Detect which cell encompasses the target text, then output its (x, y) center coordinate. 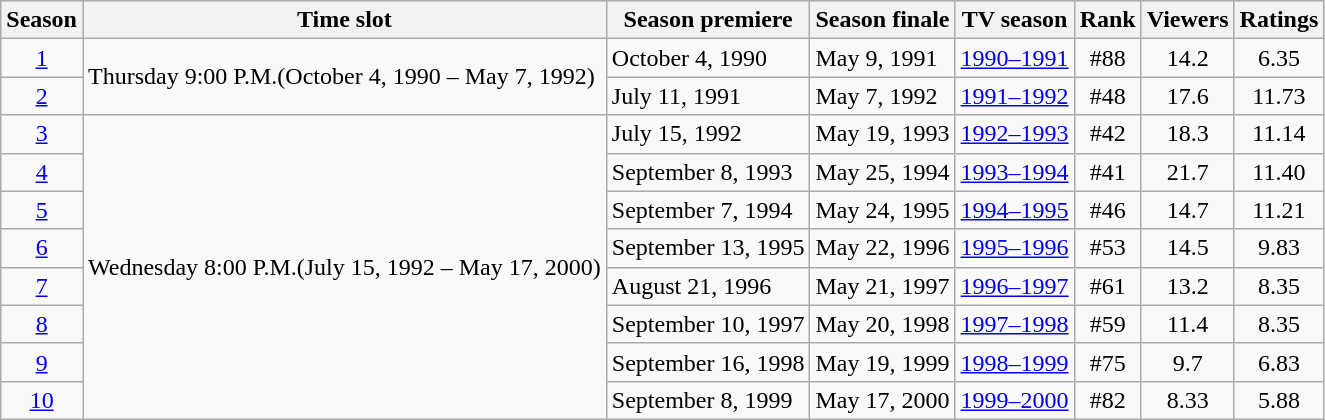
2 (42, 96)
May 19, 1999 (882, 362)
1990–1991 (1014, 58)
Viewers (1188, 20)
May 21, 1997 (882, 286)
May 19, 1993 (882, 134)
1992–1993 (1014, 134)
7 (42, 286)
May 7, 1992 (882, 96)
9.83 (1279, 248)
July 15, 1992 (708, 134)
1991–1992 (1014, 96)
3 (42, 134)
Time slot (344, 20)
6.83 (1279, 362)
September 7, 1994 (708, 210)
14.5 (1188, 248)
8.33 (1188, 400)
8 (42, 324)
#61 (1108, 286)
4 (42, 172)
September 10, 1997 (708, 324)
Ratings (1279, 20)
1993–1994 (1014, 172)
Thursday 9:00 P.M.(October 4, 1990 – May 7, 1992) (344, 77)
14.2 (1188, 58)
July 11, 1991 (708, 96)
11.73 (1279, 96)
9.7 (1188, 362)
October 4, 1990 (708, 58)
September 16, 1998 (708, 362)
1994–1995 (1014, 210)
#75 (1108, 362)
11.40 (1279, 172)
5.88 (1279, 400)
#42 (1108, 134)
May 20, 1998 (882, 324)
#59 (1108, 324)
#46 (1108, 210)
11.21 (1279, 210)
Rank (1108, 20)
May 25, 1994 (882, 172)
1997–1998 (1014, 324)
#82 (1108, 400)
14.7 (1188, 210)
May 17, 2000 (882, 400)
11.14 (1279, 134)
10 (42, 400)
Season finale (882, 20)
9 (42, 362)
1996–1997 (1014, 286)
1995–1996 (1014, 248)
5 (42, 210)
September 8, 1993 (708, 172)
11.4 (1188, 324)
May 24, 1995 (882, 210)
May 22, 1996 (882, 248)
21.7 (1188, 172)
#53 (1108, 248)
August 21, 1996 (708, 286)
Wednesday 8:00 P.M.(July 15, 1992 – May 17, 2000) (344, 267)
13.2 (1188, 286)
1999–2000 (1014, 400)
#88 (1108, 58)
6.35 (1279, 58)
17.6 (1188, 96)
18.3 (1188, 134)
6 (42, 248)
#41 (1108, 172)
TV season (1014, 20)
September 13, 1995 (708, 248)
1 (42, 58)
#48 (1108, 96)
1998–1999 (1014, 362)
Season (42, 20)
September 8, 1999 (708, 400)
May 9, 1991 (882, 58)
Season premiere (708, 20)
